Output the (X, Y) coordinate of the center of the cell containing the given text.  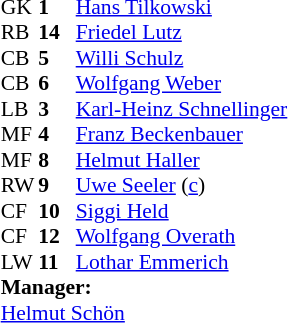
6 (57, 83)
9 (57, 185)
Franz Beckenbauer (182, 135)
12 (57, 237)
RW (20, 185)
11 (57, 262)
Uwe Seeler (c) (182, 185)
LB (20, 109)
10 (57, 211)
Manager: (144, 287)
Karl-Heinz Schnellinger (182, 109)
Helmut Haller (182, 160)
Lothar Emmerich (182, 262)
5 (57, 58)
4 (57, 135)
LW (20, 262)
Wolfgang Weber (182, 83)
3 (57, 109)
Friedel Lutz (182, 33)
RB (20, 33)
Siggi Held (182, 211)
Wolfgang Overath (182, 237)
14 (57, 33)
Willi Schulz (182, 58)
8 (57, 160)
